From the cell containing the given text, extract its center point as [X, Y] coordinate. 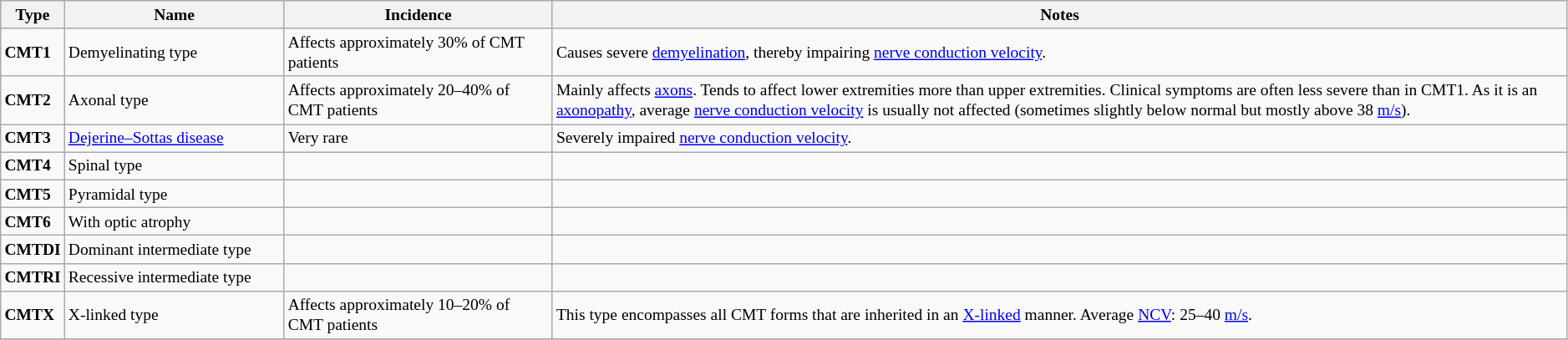
Name [174, 15]
Type [33, 15]
X-linked type [174, 314]
Affects approximately 20–40% of CMT patients [418, 100]
Causes severe demyelination, thereby impairing nerve conduction velocity. [1059, 52]
Axonal type [174, 100]
CMT6 [33, 221]
CMT4 [33, 165]
CMT5 [33, 194]
CMTDI [33, 249]
Affects approximately 30% of CMT patients [418, 52]
Pyramidal type [174, 194]
Dejerine–Sottas disease [174, 139]
CMTX [33, 314]
Very rare [418, 139]
Recessive intermediate type [174, 277]
This type encompasses all CMT forms that are inherited in an X-linked manner. Average NCV: 25–40 m/s. [1059, 314]
Dominant intermediate type [174, 249]
Notes [1059, 15]
CMTRI [33, 277]
Demyelinating type [174, 52]
Severely impaired nerve conduction velocity. [1059, 139]
CMT1 [33, 52]
Affects approximately 10–20% of CMT patients [418, 314]
Spinal type [174, 165]
CMT3 [33, 139]
Incidence [418, 15]
With optic atrophy [174, 221]
CMT2 [33, 100]
